Extract the (X, Y) coordinate from the center of the cell holding the provided text.  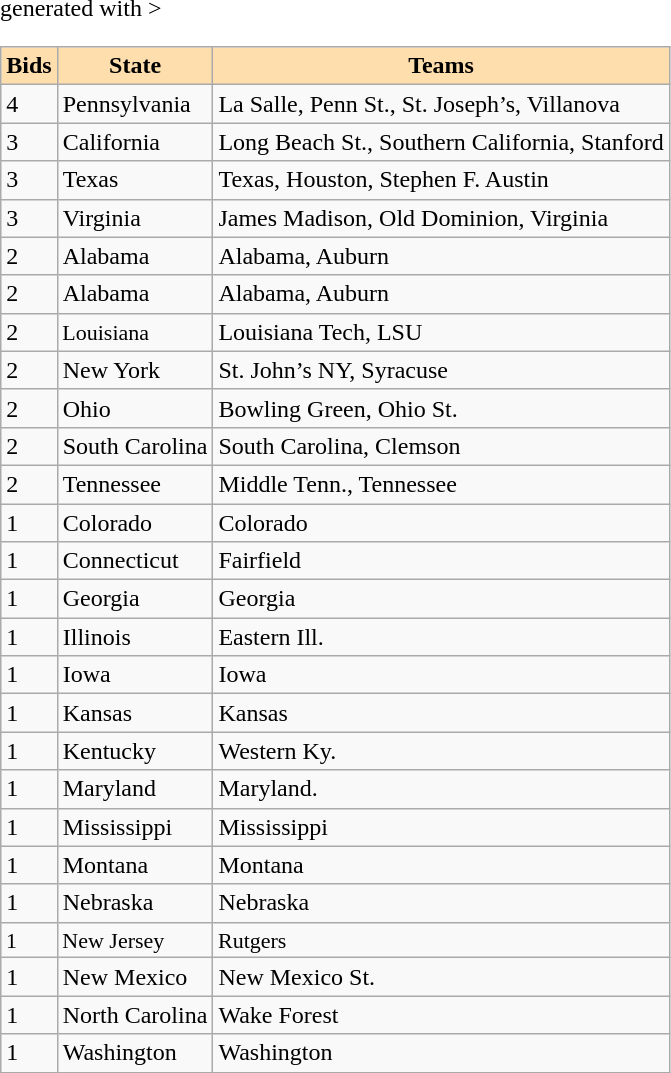
Illinois (135, 637)
Long Beach St., Southern California, Stanford (441, 142)
Middle Tenn., Tennessee (441, 484)
Texas (135, 180)
State (135, 66)
Rutgers (441, 940)
New Jersey (135, 940)
Ohio (135, 408)
North Carolina (135, 1015)
Pennsylvania (135, 104)
New Mexico (135, 977)
Wake Forest (441, 1015)
Bids (29, 66)
Maryland (135, 789)
New York (135, 370)
Connecticut (135, 561)
Fairfield (441, 561)
South Carolina (135, 446)
Bowling Green, Ohio St. (441, 408)
South Carolina, Clemson (441, 446)
Tennessee (135, 484)
Kentucky (135, 751)
Texas, Houston, Stephen F. Austin (441, 180)
La Salle, Penn St., St. Joseph’s, Villanova (441, 104)
Teams (441, 66)
California (135, 142)
4 (29, 104)
James Madison, Old Dominion, Virginia (441, 218)
New Mexico St. (441, 977)
St. John’s NY, Syracuse (441, 370)
Louisiana Tech, LSU (441, 332)
Louisiana (135, 332)
Western Ky. (441, 751)
Virginia (135, 218)
Maryland. (441, 789)
Eastern Ill. (441, 637)
